For the text-containing cell, return its midpoint in (X, Y) coordinate format. 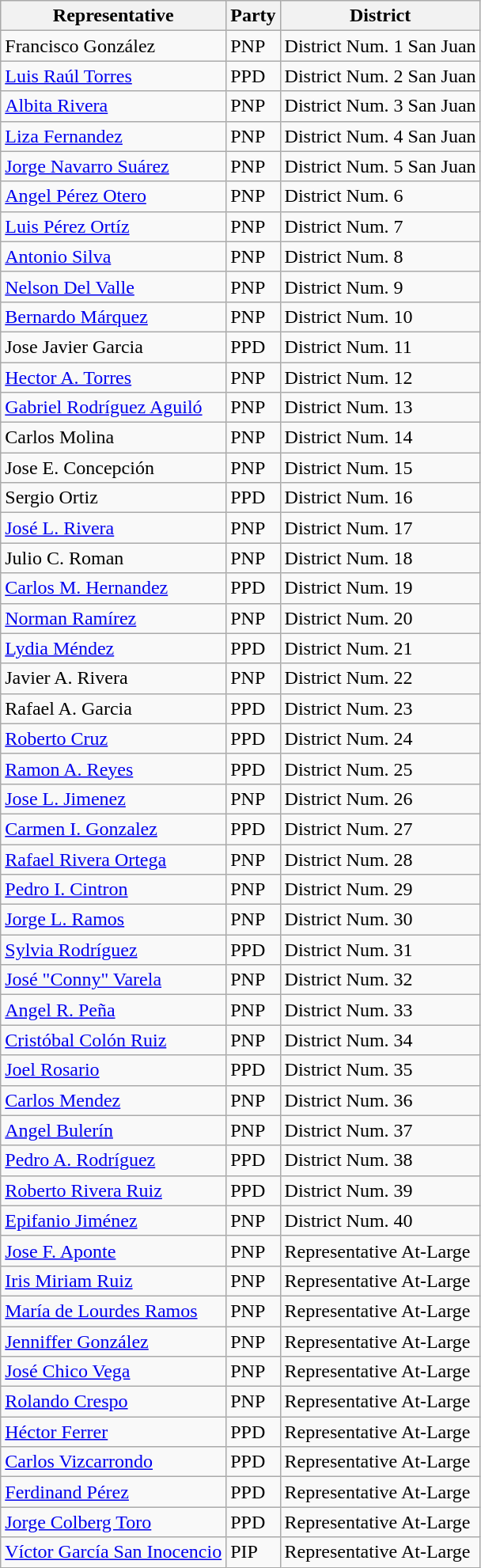
Angel R. Peña (114, 1010)
District Num. 25 (380, 769)
District Num. 4 San Juan (380, 136)
District Num. 28 (380, 859)
District Num. 8 (380, 256)
Jose Javier Garcia (114, 347)
District Num. 16 (380, 498)
District Num. 20 (380, 618)
Roberto Cruz (114, 738)
Epifanio Jiménez (114, 1221)
Joel Rosario (114, 1070)
District Num. 30 (380, 920)
Francisco González (114, 46)
Carlos Molina (114, 438)
District Num. 26 (380, 799)
Representative (114, 16)
District Num. 22 (380, 678)
Ferdinand Pérez (114, 1492)
District Num. 12 (380, 378)
Hector A. Torres (114, 378)
José "Conny" Varela (114, 980)
Jose L. Jimenez (114, 799)
District Num. 27 (380, 829)
Liza Fernandez (114, 136)
Norman Ramírez (114, 618)
District Num. 17 (380, 528)
Rafael Rivera Ortega (114, 859)
District Num. 19 (380, 588)
District Num. 40 (380, 1221)
Héctor Ferrer (114, 1432)
District Num. 38 (380, 1160)
Rafael A. Garcia (114, 708)
Víctor García San Inocencio (114, 1552)
District Num. 21 (380, 648)
District Num. 34 (380, 1040)
Pedro I. Cintron (114, 890)
Rolando Crespo (114, 1402)
District Num. 1 San Juan (380, 46)
District Num. 31 (380, 950)
District Num. 6 (380, 196)
Jose F. Aponte (114, 1251)
District Num. 18 (380, 558)
Iris Miriam Ruiz (114, 1281)
District Num. 35 (380, 1070)
District Num. 13 (380, 408)
José L. Rivera (114, 528)
Albita Rivera (114, 106)
District Num. 36 (380, 1100)
Jorge Colberg Toro (114, 1522)
District Num. 32 (380, 980)
Roberto Rivera Ruiz (114, 1190)
Cristóbal Colón Ruiz (114, 1040)
District Num. 3 San Juan (380, 106)
José Chico Vega (114, 1372)
Julio C. Roman (114, 558)
District Num. 29 (380, 890)
PIP (253, 1552)
Carlos Vizcarrondo (114, 1462)
District Num. 23 (380, 708)
Luis Raúl Torres (114, 76)
Bernardo Márquez (114, 317)
Angel Pérez Otero (114, 196)
District Num. 24 (380, 738)
Javier A. Rivera (114, 678)
Jorge Navarro Suárez (114, 166)
District Num. 33 (380, 1010)
Jenniffer González (114, 1342)
Pedro A. Rodríguez (114, 1160)
Sylvia Rodríguez (114, 950)
District Num. 37 (380, 1130)
District Num. 10 (380, 317)
Jose E. Concepción (114, 468)
District Num. 9 (380, 287)
Carlos M. Hernandez (114, 588)
Party (253, 16)
Ramon A. Reyes (114, 769)
District Num. 14 (380, 438)
Carmen I. Gonzalez (114, 829)
Antonio Silva (114, 256)
Sergio Ortiz (114, 498)
Luis Pérez Ortíz (114, 226)
District (380, 16)
District Num. 11 (380, 347)
Jorge L. Ramos (114, 920)
Carlos Mendez (114, 1100)
District Num. 7 (380, 226)
Lydia Méndez (114, 648)
Nelson Del Valle (114, 287)
District Num. 39 (380, 1190)
María de Lourdes Ramos (114, 1311)
Angel Bulerín (114, 1130)
District Num. 5 San Juan (380, 166)
District Num. 15 (380, 468)
Gabriel Rodríguez Aguiló (114, 408)
District Num. 2 San Juan (380, 76)
